Detect which cell encompasses the target text, then output its [X, Y] center coordinate. 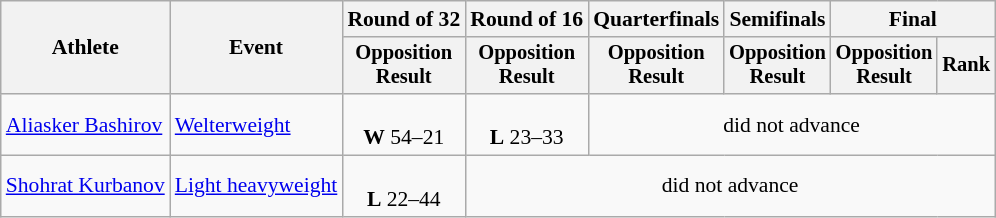
Quarterfinals [656, 19]
Athlete [86, 48]
Round of 16 [526, 19]
Welterweight [256, 124]
L 22–44 [404, 186]
Aliasker Bashirov [86, 124]
Final [913, 19]
Light heavyweight [256, 186]
Shohrat Kurbanov [86, 186]
W 54–21 [404, 124]
Round of 32 [404, 19]
L 23–33 [526, 124]
Semifinals [778, 19]
Event [256, 48]
Rank [966, 66]
